Provide the [x, y] coordinate of the cell's center where the given text is located.  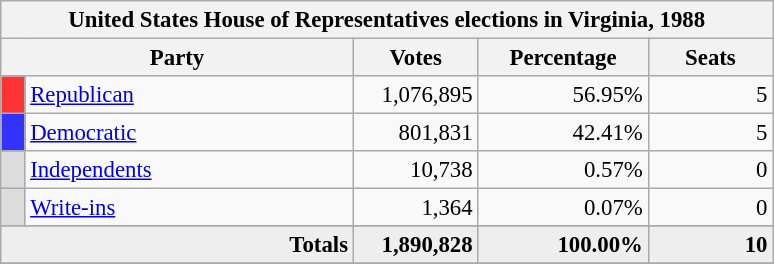
56.95% [563, 95]
1,364 [416, 208]
0.57% [563, 170]
10,738 [416, 170]
42.41% [563, 133]
Write-ins [189, 208]
10 [710, 245]
1,890,828 [416, 245]
Party [178, 58]
Votes [416, 58]
Seats [710, 58]
100.00% [563, 245]
Democratic [189, 133]
United States House of Representatives elections in Virginia, 1988 [387, 20]
Republican [189, 95]
1,076,895 [416, 95]
Percentage [563, 58]
801,831 [416, 133]
Independents [189, 170]
0.07% [563, 208]
Totals [178, 245]
